From the cell containing the given text, extract its center point as [x, y] coordinate. 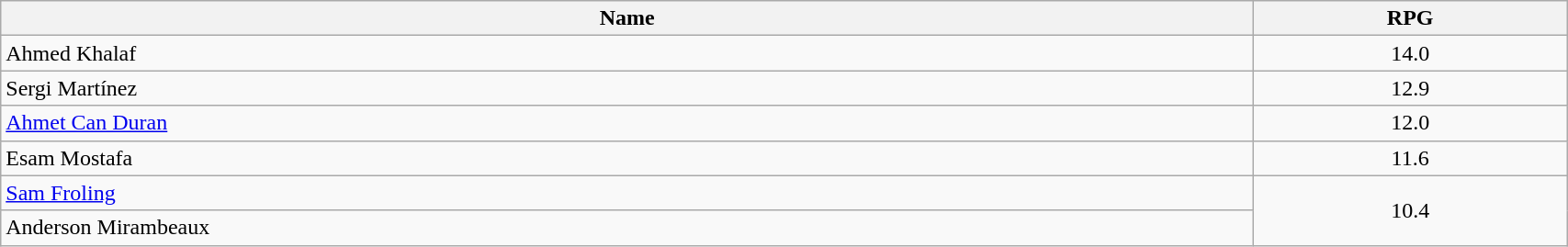
11.6 [1411, 158]
Anderson Mirambeaux [627, 228]
12.0 [1411, 123]
Name [627, 18]
Sam Froling [627, 193]
Ahmed Khalaf [627, 53]
14.0 [1411, 53]
10.4 [1411, 210]
12.9 [1411, 88]
Esam Mostafa [627, 158]
Sergi Martínez [627, 88]
RPG [1411, 18]
Ahmet Can Duran [627, 123]
